Detect which cell encompasses the target text, then output its [X, Y] center coordinate. 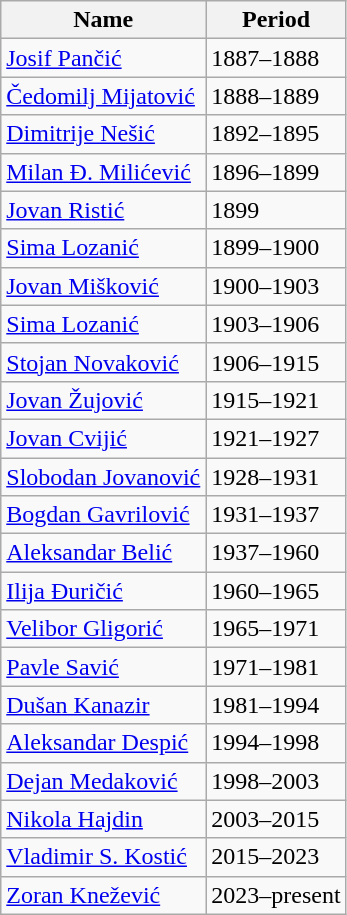
1892–1895 [276, 134]
Aleksandar Despić [104, 743]
1928–1931 [276, 477]
1937–1960 [276, 553]
1981–1994 [276, 705]
Velibor Gligorić [104, 629]
Ilija Đuričić [104, 591]
Bogdan Gavrilović [104, 515]
Stojan Novaković [104, 362]
2015–2023 [276, 857]
Aleksandar Belić [104, 553]
1888–1889 [276, 96]
2003–2015 [276, 819]
1900–1903 [276, 286]
Dušan Kanazir [104, 705]
Jovan Ristić [104, 210]
1971–1981 [276, 667]
1915–1921 [276, 400]
1998–2003 [276, 781]
1903–1906 [276, 324]
Pavle Savić [104, 667]
Period [276, 20]
Dejan Medaković [104, 781]
1921–1927 [276, 438]
1906–1915 [276, 362]
Name [104, 20]
2023–present [276, 895]
Čedomilj Mijatović [104, 96]
Dimitrije Nešić [104, 134]
1931–1937 [276, 515]
1899 [276, 210]
Jovan Mišković [104, 286]
Nikola Hajdin [104, 819]
Josif Pančić [104, 58]
1899–1900 [276, 248]
Milan Đ. Milićević [104, 172]
Jovan Žujović [104, 400]
Jovan Cvijić [104, 438]
1965–1971 [276, 629]
Vladimir S. Kostić [104, 857]
1994–1998 [276, 743]
Slobodan Jovanović [104, 477]
1896–1899 [276, 172]
Zoran Knežević [104, 895]
1960–1965 [276, 591]
1887–1888 [276, 58]
